Pinpoint the cell where the given text exists, returning its (x, y) midpoint coordinate. 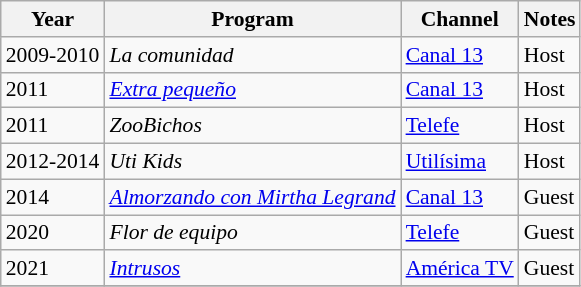
2014 (53, 197)
Extra pequeño (252, 90)
Uti Kids (252, 162)
Intrusos (252, 269)
Channel (460, 19)
2012-2014 (53, 162)
América TV (460, 269)
2021 (53, 269)
Year (53, 19)
Program (252, 19)
La comunidad (252, 55)
2009-2010 (53, 55)
Notes (550, 19)
Almorzando con Mirtha Legrand (252, 197)
Utilísima (460, 162)
2020 (53, 233)
ZooBichos (252, 126)
Flor de equipo (252, 233)
